Scan for the cell matching the given text and deliver its (X, Y) coordinate at center. 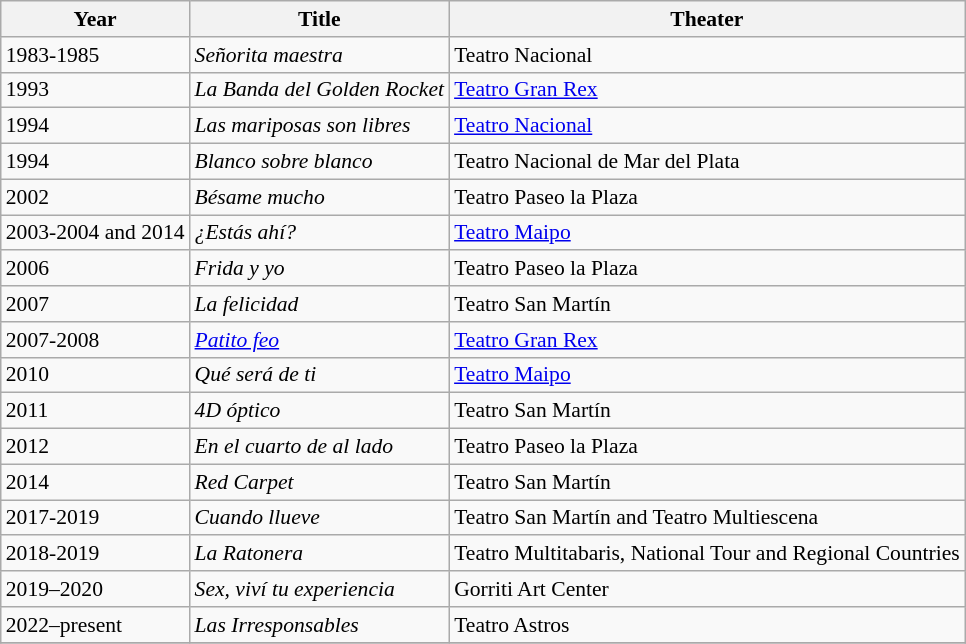
En el cuarto de al lado (320, 447)
2003-2004 and 2014 (96, 233)
Sex, viví tu experiencia (320, 589)
2019–2020 (96, 589)
Teatro Multitabaris, National Tour and Regional Countries (707, 554)
2006 (96, 269)
1983-1985 (96, 55)
La Banda del Golden Rocket (320, 90)
Las mariposas son libres (320, 126)
2010 (96, 375)
Las Irresponsables (320, 625)
La Ratonera (320, 554)
Cuando llueve (320, 518)
2018-2019 (96, 554)
Teatro San Martín and Teatro Multiescena (707, 518)
Teatro Astros (707, 625)
La felicidad (320, 304)
2022–present (96, 625)
1993 (96, 90)
Bésame mucho (320, 197)
2007 (96, 304)
2012 (96, 447)
Patito feo (320, 340)
Teatro Nacional de Mar del Plata (707, 162)
Señorita maestra (320, 55)
2002 (96, 197)
2007-2008 (96, 340)
Gorriti Art Center (707, 589)
2011 (96, 411)
Blanco sobre blanco (320, 162)
2014 (96, 482)
Theater (707, 19)
Qué será de ti (320, 375)
Title (320, 19)
4D óptico (320, 411)
Frida y yo (320, 269)
¿Estás ahí? (320, 233)
2017-2019 (96, 518)
Year (96, 19)
Red Carpet (320, 482)
